Detect which cell encompasses the target text, then output its [x, y] center coordinate. 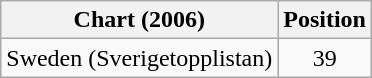
Chart (2006) [140, 20]
Position [325, 20]
Sweden (Sverigetopplistan) [140, 58]
39 [325, 58]
